Provide the [X, Y] coordinate of the cell's center where the given text is located.  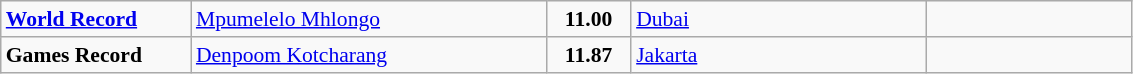
11.00 [588, 19]
Denpoom Kotcharang [368, 55]
World Record [96, 19]
Mpumelelo Mhlongo [368, 19]
Jakarta [778, 55]
Dubai [778, 19]
Games Record [96, 55]
11.87 [588, 55]
